Output the [X, Y] coordinate of the center of the cell containing the given text.  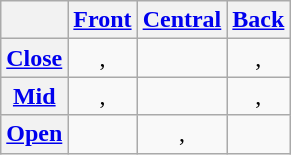
Front [102, 20]
Close [34, 58]
Back [258, 20]
Mid [34, 96]
Open [34, 134]
Central [182, 20]
